Determine the (X, Y) coordinate at the center of the cell enclosing the given text.  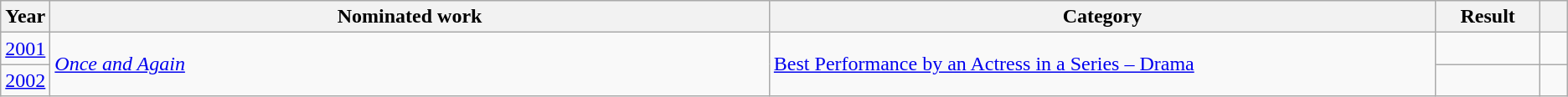
Category (1102, 17)
Nominated work (410, 17)
2002 (25, 80)
Result (1488, 17)
2001 (25, 48)
Year (25, 17)
Once and Again (410, 64)
Best Performance by an Actress in a Series – Drama (1102, 64)
